Locate the cell with the specified text and output its [x, y] center coordinate. 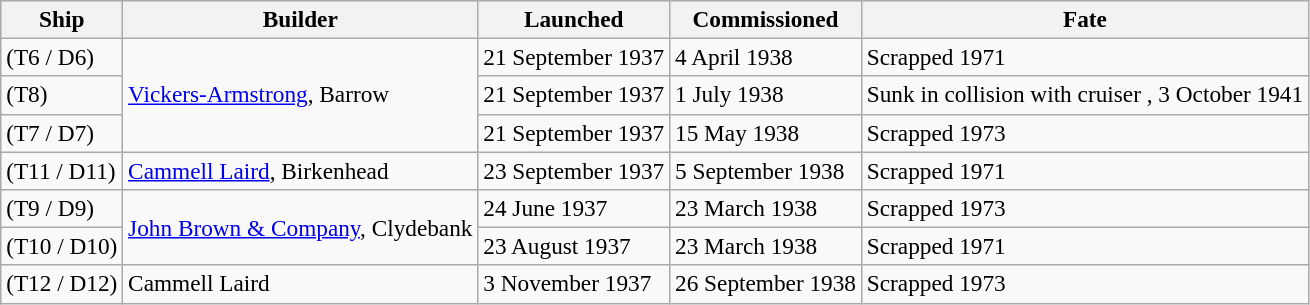
(T6 / D6) [62, 57]
15 May 1938 [766, 133]
4 April 1938 [766, 57]
(T12 / D12) [62, 284]
Commissioned [766, 19]
26 September 1938 [766, 284]
(T8) [62, 95]
(T7 / D7) [62, 133]
(T11 / D11) [62, 170]
3 November 1937 [574, 284]
Cammell Laird [300, 284]
Builder [300, 19]
Launched [574, 19]
23 September 1937 [574, 170]
Cammell Laird, Birkenhead [300, 170]
John Brown & Company, Clydebank [300, 227]
Ship [62, 19]
23 August 1937 [574, 246]
Fate [1084, 19]
24 June 1937 [574, 208]
(T9 / D9) [62, 208]
1 July 1938 [766, 95]
Vickers-Armstrong, Barrow [300, 94]
5 September 1938 [766, 170]
Sunk in collision with cruiser , 3 October 1941 [1084, 95]
(T10 / D10) [62, 246]
